Output the (x, y) coordinate of the center of the cell containing the given text.  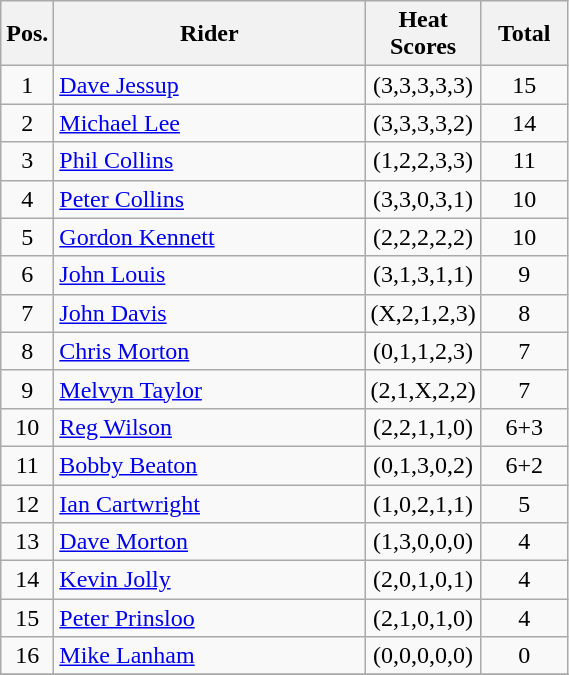
(0,1,3,0,2) (423, 465)
Kevin Jolly (210, 580)
Melvyn Taylor (210, 389)
16 (28, 656)
(2,1,X,2,2) (423, 389)
(X,2,1,2,3) (423, 313)
Phil Collins (210, 161)
John Louis (210, 275)
Heat Scores (423, 34)
(3,3,3,3,3) (423, 85)
Bobby Beaton (210, 465)
John Davis (210, 313)
Ian Cartwright (210, 503)
Chris Morton (210, 351)
Dave Morton (210, 542)
(1,3,0,0,0) (423, 542)
(3,1,3,1,1) (423, 275)
2 (28, 123)
1 (28, 85)
Total (524, 34)
6+3 (524, 427)
Peter Prinsloo (210, 618)
Gordon Kennett (210, 237)
Michael Lee (210, 123)
Pos. (28, 34)
12 (28, 503)
13 (28, 542)
(2,0,1,0,1) (423, 580)
(2,2,2,2,2) (423, 237)
(0,1,1,2,3) (423, 351)
(1,0,2,1,1) (423, 503)
6+2 (524, 465)
(3,3,0,3,1) (423, 199)
Peter Collins (210, 199)
(1,2,2,3,3) (423, 161)
(0,0,0,0,0) (423, 656)
Mike Lanham (210, 656)
(2,2,1,1,0) (423, 427)
Reg Wilson (210, 427)
3 (28, 161)
(2,1,0,1,0) (423, 618)
Rider (210, 34)
(3,3,3,3,2) (423, 123)
0 (524, 656)
Dave Jessup (210, 85)
6 (28, 275)
